Locate the cell with the specified text and output its [X, Y] center coordinate. 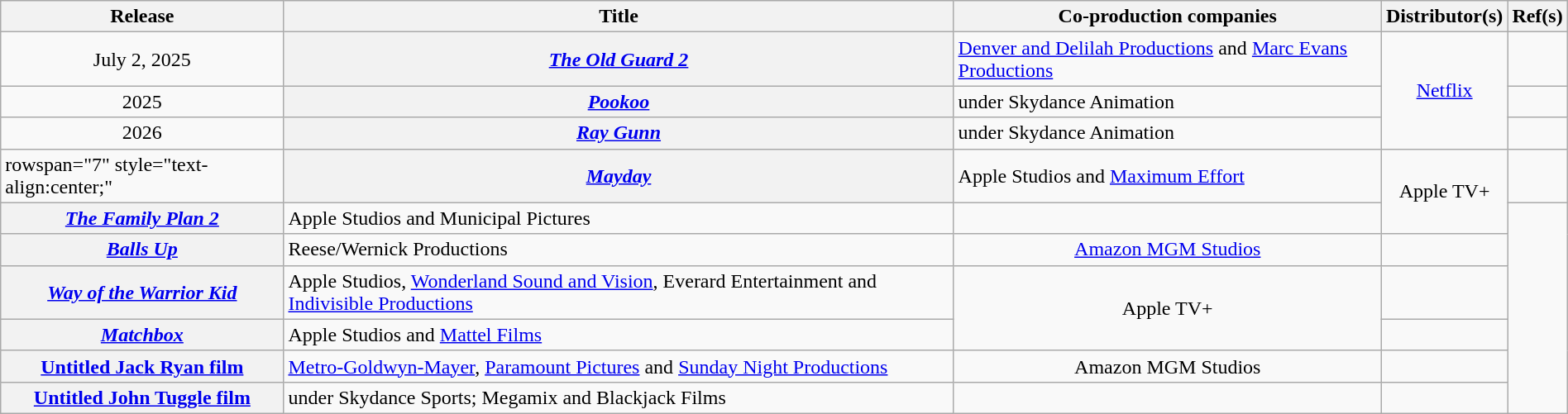
July 2, 2025 [142, 59]
2025 [142, 102]
2026 [142, 133]
Co-production companies [1168, 17]
Title [619, 17]
rowspan="7" style="text-align:center;" [142, 175]
Mayday [619, 175]
Ref(s) [1537, 17]
Ray Gunn [619, 133]
Apple Studios and Municipal Pictures [619, 218]
Distributor(s) [1444, 17]
Matchbox [142, 335]
Balls Up [142, 250]
Denver and Delilah Productions and Marc Evans Productions [1168, 59]
Release [142, 17]
Untitled Jack Ryan film [142, 366]
Netflix [1444, 91]
Way of the Warrior Kid [142, 293]
Apple Studios, Wonderland Sound and Vision, Everard Entertainment and Indivisible Productions [619, 293]
Untitled John Tuggle film [142, 397]
under Skydance Sports; Megamix and Blackjack Films [619, 397]
Pookoo [619, 102]
Reese/Wernick Productions [619, 250]
The Old Guard 2 [619, 59]
Apple Studios and Maximum Effort [1168, 175]
The Family Plan 2 [142, 218]
Apple Studios and Mattel Films [619, 335]
Metro-Goldwyn-Mayer, Paramount Pictures and Sunday Night Productions [619, 366]
